Capture the cell that displays the provided text and extract its (X, Y) central coordinate. 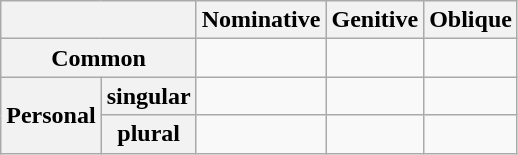
Personal (51, 115)
Oblique (471, 20)
Common (98, 58)
plural (148, 134)
Nominative (261, 20)
singular (148, 96)
Genitive (375, 20)
